Detect which cell encompasses the target text, then output its (x, y) center coordinate. 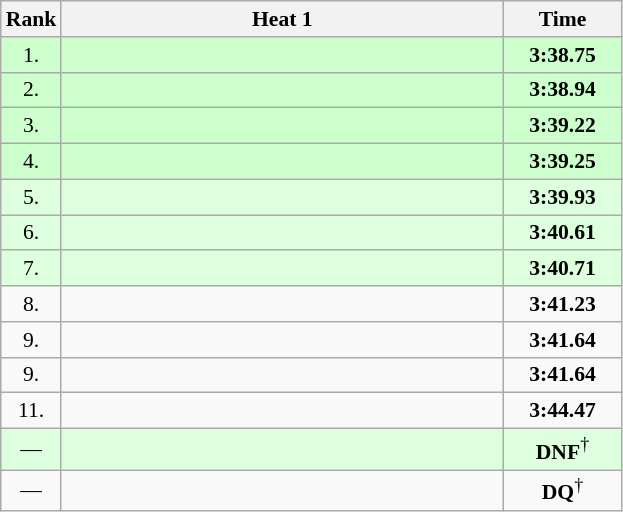
4. (32, 162)
3:39.22 (562, 126)
3:40.61 (562, 233)
3:38.94 (562, 90)
3:40.71 (562, 269)
1. (32, 55)
6. (32, 233)
3:41.23 (562, 304)
11. (32, 411)
3:38.75 (562, 55)
DQ† (562, 490)
7. (32, 269)
Rank (32, 19)
3:39.25 (562, 162)
3:39.93 (562, 197)
DNF† (562, 450)
Heat 1 (282, 19)
3:44.47 (562, 411)
3. (32, 126)
2. (32, 90)
Time (562, 19)
5. (32, 197)
8. (32, 304)
